Extract the (x, y) coordinate from the center of the cell holding the provided text.  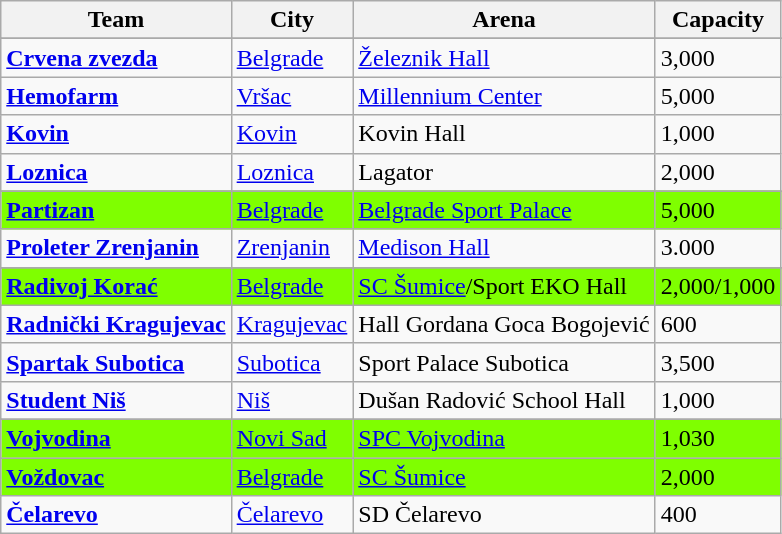
Partizan (116, 210)
SD Čelarevo (504, 515)
Proleter Zrenjanin (116, 248)
3,000 (718, 58)
3,500 (718, 362)
Subotica (292, 362)
3.000 (718, 248)
Železnik Hall (504, 58)
Belgrade Sport Palace (504, 210)
Novi Sad (292, 438)
Medison Hall (504, 248)
Voždovac (116, 477)
Radnički Kragujevac (116, 324)
Hemofarm (116, 96)
Spartak Subotica (116, 362)
600 (718, 324)
Sport Palace Subotica (504, 362)
Niš (292, 400)
SC Šumice/Sport EKO Hall (504, 286)
Zrenjanin (292, 248)
Vojvodina (116, 438)
Crvena zvezda (116, 58)
400 (718, 515)
SPC Vojvodina (504, 438)
Radivoj Korać (116, 286)
Capacity (718, 20)
Arena (504, 20)
Kovin Hall (504, 134)
Vršac (292, 96)
Lagator (504, 172)
City (292, 20)
2,000/1,000 (718, 286)
SC Šumice (504, 477)
Dušan Radović School Hall (504, 400)
Team (116, 20)
1,030 (718, 438)
Kragujevac (292, 324)
Student Niš (116, 400)
Hall Gordana Goca Bogojević (504, 324)
Millennium Center (504, 96)
